For the text-containing cell, return its midpoint in [x, y] coordinate format. 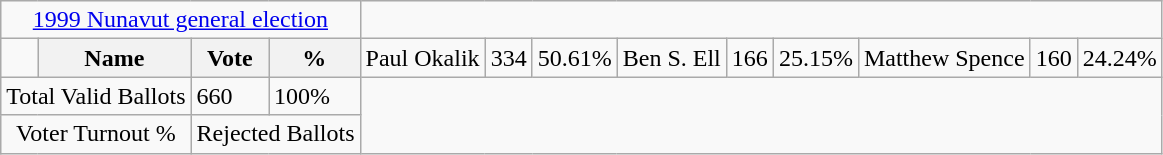
Vote [230, 58]
Voter Turnout % [96, 134]
166 [750, 58]
Rejected Ballots [276, 134]
24.24% [1120, 58]
50.61% [574, 58]
160 [1054, 58]
Name [114, 58]
Ben S. Ell [672, 58]
% [315, 58]
660 [230, 96]
25.15% [816, 58]
334 [508, 58]
Total Valid Ballots [96, 96]
1999 Nunavut general election [180, 20]
Paul Okalik [422, 58]
Matthew Spence [944, 58]
100% [315, 96]
